Find where the given text appears and provide that cell's center as [x, y] coordinate. 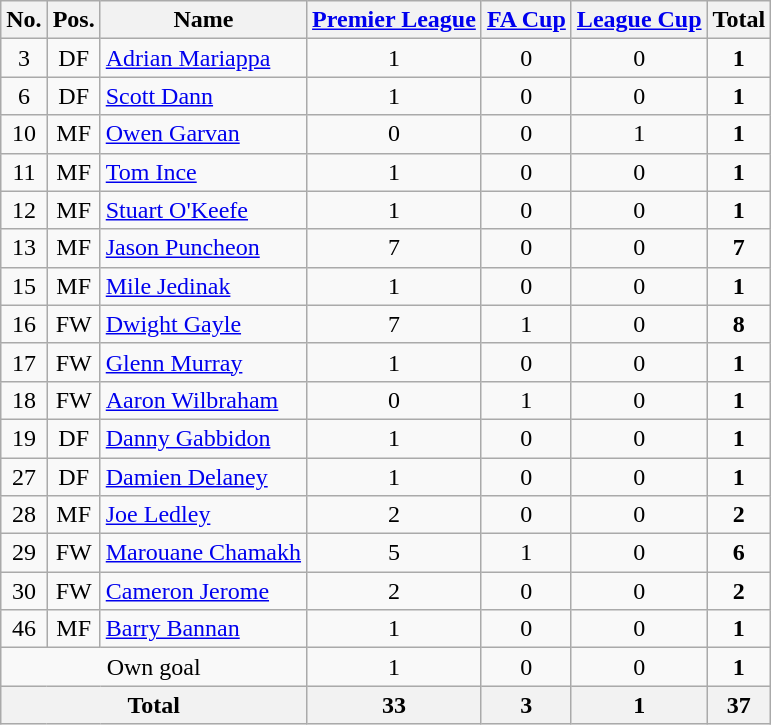
27 [24, 477]
Cameron Jerome [203, 591]
Danny Gabbidon [203, 438]
FA Cup [526, 20]
Scott Dann [203, 96]
Barry Bannan [203, 629]
13 [24, 248]
Joe Ledley [203, 515]
29 [24, 553]
Aaron Wilbraham [203, 400]
46 [24, 629]
30 [24, 591]
16 [24, 324]
Tom Ince [203, 172]
Own goal [154, 667]
10 [24, 134]
Dwight Gayle [203, 324]
Name [203, 20]
League Cup [639, 20]
Glenn Murray [203, 362]
8 [739, 324]
Adrian Mariappa [203, 58]
Stuart O'Keefe [203, 210]
Marouane Chamakh [203, 553]
28 [24, 515]
Pos. [74, 20]
18 [24, 400]
Mile Jedinak [203, 286]
19 [24, 438]
17 [24, 362]
No. [24, 20]
Jason Puncheon [203, 248]
Premier League [394, 20]
Damien Delaney [203, 477]
5 [394, 553]
37 [739, 705]
Owen Garvan [203, 134]
15 [24, 286]
33 [394, 705]
12 [24, 210]
11 [24, 172]
